Provide the [X, Y] coordinate of the cell's center where the given text is located.  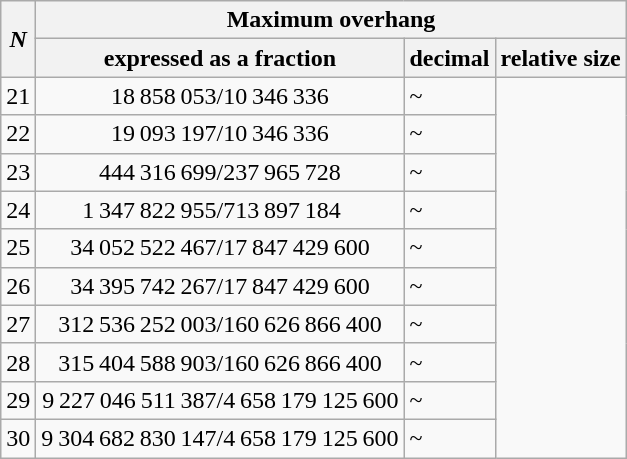
N [18, 39]
/713 897 184 [310, 210]
9 227 046 511 387 [126, 400]
1 347 822 955 [126, 210]
decimal [450, 58]
24 [18, 210]
26 [18, 286]
21 [18, 96]
315 404 588 903 [126, 362]
312 536 252 003 [126, 324]
34 052 522 467 [126, 248]
29 [18, 400]
/237 965 728 [310, 172]
444 316 699 [126, 172]
22 [18, 134]
9 304 682 830 147 [126, 438]
Maximum overhang [331, 20]
expressed as a fraction [220, 58]
23 [18, 172]
25 [18, 248]
18 858 053 [126, 96]
34 395 742 267 [126, 286]
19 093 197 [126, 134]
28 [18, 362]
relative size [560, 58]
30 [18, 438]
27 [18, 324]
